Capture the cell that displays the provided text and extract its (x, y) central coordinate. 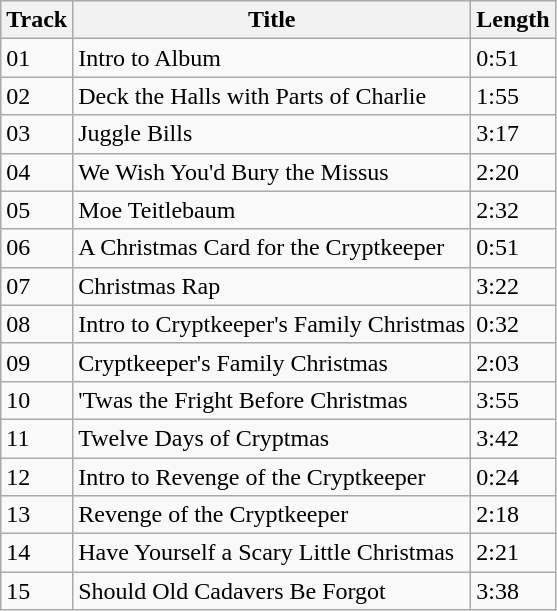
Track (37, 20)
3:22 (513, 286)
Christmas Rap (272, 286)
1:55 (513, 96)
Have Yourself a Scary Little Christmas (272, 553)
01 (37, 58)
13 (37, 515)
2:03 (513, 362)
05 (37, 210)
Cryptkeeper's Family Christmas (272, 362)
03 (37, 134)
08 (37, 324)
Twelve Days of Cryptmas (272, 438)
02 (37, 96)
12 (37, 477)
06 (37, 248)
0:24 (513, 477)
Juggle Bills (272, 134)
3:38 (513, 591)
2:18 (513, 515)
3:42 (513, 438)
Revenge of the Cryptkeeper (272, 515)
Moe Teitlebaum (272, 210)
2:21 (513, 553)
2:20 (513, 172)
10 (37, 400)
0:32 (513, 324)
Title (272, 20)
Intro to Album (272, 58)
07 (37, 286)
2:32 (513, 210)
Intro to Cryptkeeper's Family Christmas (272, 324)
We Wish You'd Bury the Missus (272, 172)
04 (37, 172)
15 (37, 591)
3:55 (513, 400)
Intro to Revenge of the Cryptkeeper (272, 477)
'Twas the Fright Before Christmas (272, 400)
A Christmas Card for the Cryptkeeper (272, 248)
09 (37, 362)
14 (37, 553)
Length (513, 20)
Should Old Cadavers Be Forgot (272, 591)
3:17 (513, 134)
Deck the Halls with Parts of Charlie (272, 96)
11 (37, 438)
